Determine the [X, Y] coordinate at the center of the cell enclosing the given text.  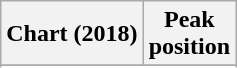
Chart (2018) [72, 34]
Peak position [189, 34]
